Search for the cell housing the specified text and yield its [x, y] center coordinate. 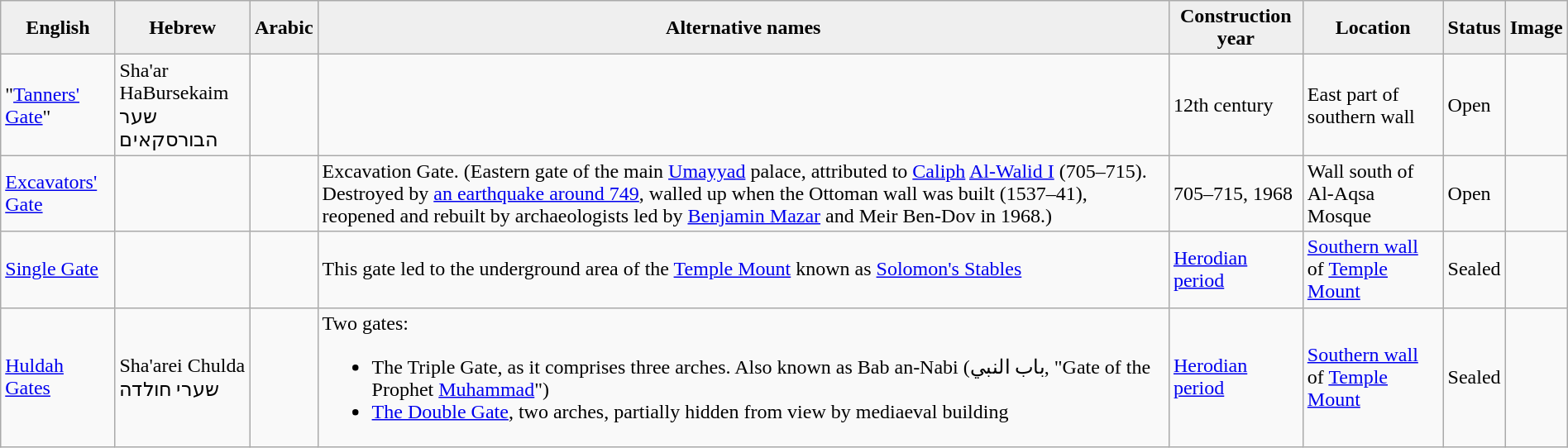
East part of southern wall [1373, 105]
Wall south of Al-Aqsa Mosque [1373, 193]
Sha'arei Chuldaשערי חולדה [182, 377]
Alternative names [743, 28]
Arabic [284, 28]
Construction year [1236, 28]
Huldah Gates [58, 377]
12th century [1236, 105]
Status [1474, 28]
Single Gate [58, 269]
This gate led to the underground area of the Temple Mount known as Solomon's Stables [743, 269]
Image [1537, 28]
Excavators' Gate [58, 193]
Location [1373, 28]
Hebrew [182, 28]
English [58, 28]
"Tanners' Gate" [58, 105]
Sha'ar HaBursekaimשער הבורסקאים [182, 105]
705–715, 1968 [1236, 193]
